From the cell containing the given text, extract its center point as (x, y) coordinate. 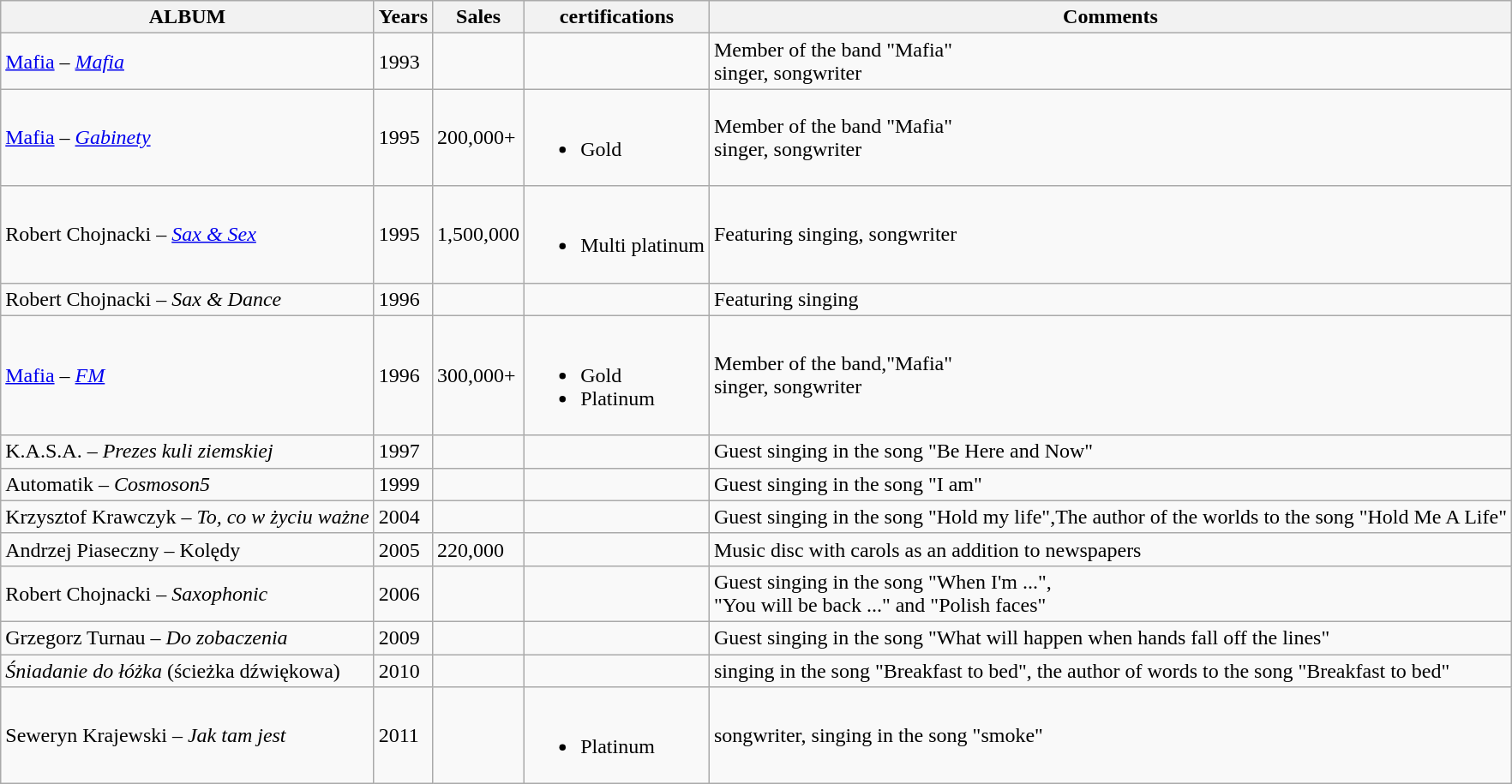
1,500,000 (478, 235)
Mafia – Gabinety (187, 137)
Guest singing in the song "When I'm ...","You will be back ..." and "Polish faces" (1110, 593)
Śniadanie do łóżka (ścieżka dźwiękowa) (187, 671)
Featuring singing (1110, 299)
2006 (403, 593)
Robert Chojnacki – Saxophonic (187, 593)
220,000 (478, 549)
Years (403, 17)
GoldPlatinum (617, 375)
Gold (617, 137)
2009 (403, 637)
Robert Chojnacki – Sax & Dance (187, 299)
ALBUM (187, 17)
Seweryn Krajewski – Jak tam jest (187, 735)
200,000+ (478, 137)
Guest singing in the song "I am" (1110, 484)
Platinum (617, 735)
Robert Chojnacki – Sax & Sex (187, 235)
Automatik – Cosmoson5 (187, 484)
1999 (403, 484)
Grzegorz Turnau – Do zobaczenia (187, 637)
2005 (403, 549)
2010 (403, 671)
Member of the band,"Mafia"singer, songwriter (1110, 375)
singing in the song "Breakfast to bed", the author of words to the song "Breakfast to bed" (1110, 671)
1997 (403, 452)
2004 (403, 517)
Sales (478, 17)
300,000+ (478, 375)
Andrzej Piaseczny – Kolędy (187, 549)
Music disc with carols as an addition to newspapers (1110, 549)
Mafia – Mafia (187, 62)
Krzysztof Krawczyk – To, co w życiu ważne (187, 517)
2011 (403, 735)
Guest singing in the song "Hold my life",The author of the worlds to the song "Hold Me A Life" (1110, 517)
certifications (617, 17)
Guest singing in the song "Be Here and Now" (1110, 452)
Mafia – FM (187, 375)
Comments (1110, 17)
songwriter, singing in the song "smoke" (1110, 735)
Multi platinum (617, 235)
Guest singing in the song "What will happen when hands fall off the lines" (1110, 637)
K.A.S.A. – Prezes kuli ziemskiej (187, 452)
Featuring singing, songwriter (1110, 235)
1993 (403, 62)
